Find where the given text appears and provide that cell's center as (X, Y) coordinate. 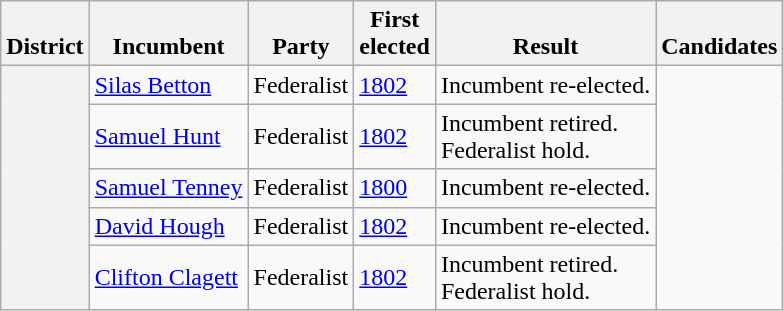
Silas Betton (168, 85)
Candidates (720, 34)
Incumbent (168, 34)
Firstelected (395, 34)
1800 (395, 188)
Clifton Clagett (168, 278)
Party (301, 34)
Result (545, 34)
David Hough (168, 226)
Samuel Tenney (168, 188)
District (45, 34)
Samuel Hunt (168, 136)
